Identify which cell holds the provided text, then report its [X, Y] central coordinate. 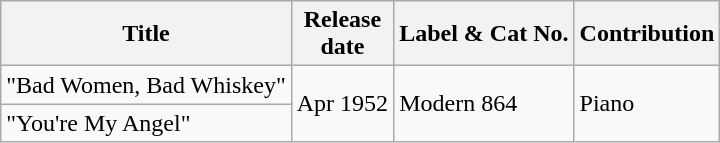
Releasedate [342, 34]
Apr 1952 [342, 104]
Piano [647, 104]
Modern 864 [484, 104]
"Bad Women, Bad Whiskey" [146, 85]
Title [146, 34]
Contribution [647, 34]
Label & Cat No. [484, 34]
"You're My Angel" [146, 123]
